Identify which cell holds the provided text, then report its (x, y) central coordinate. 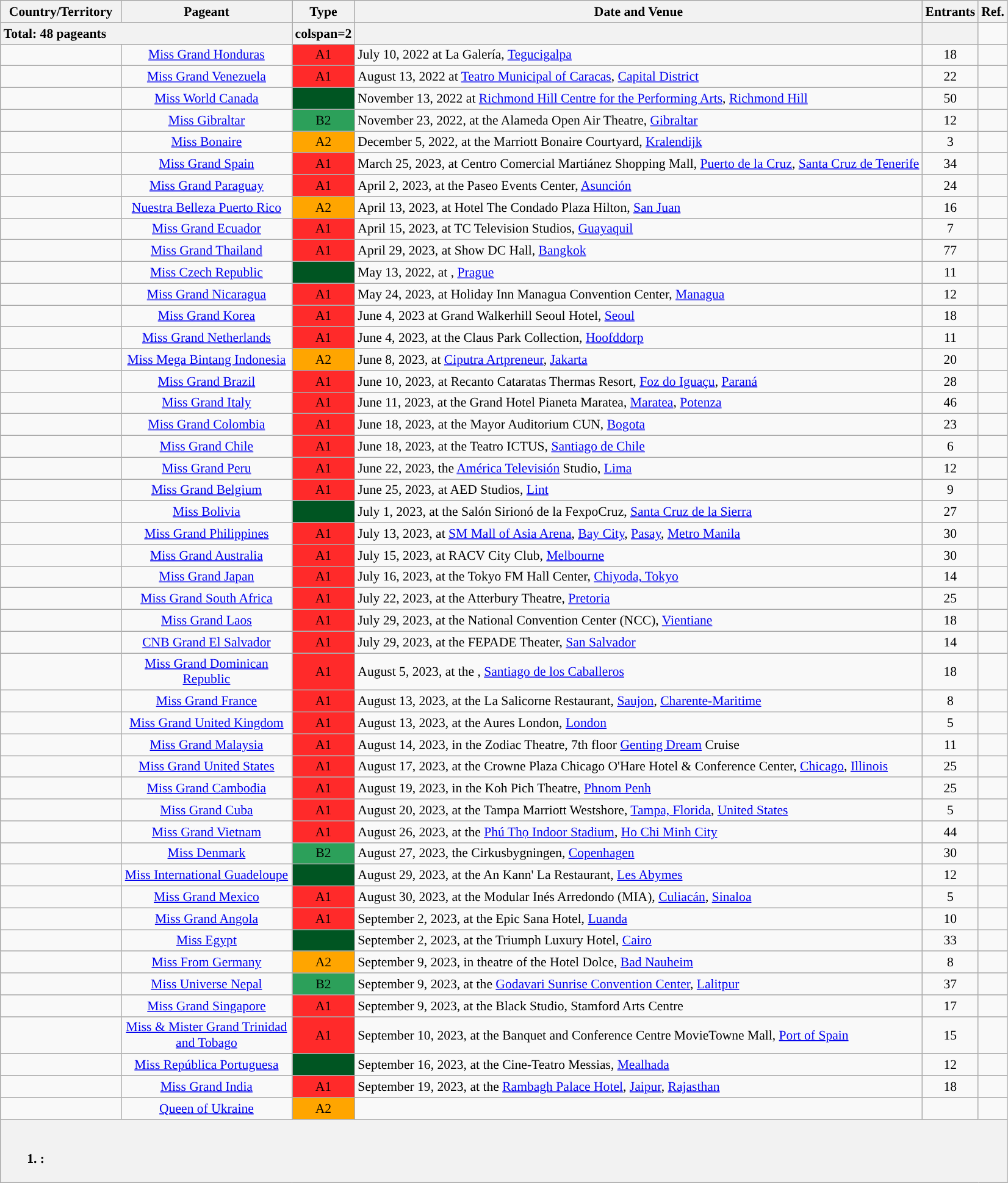
Queen of Ukraine (206, 1109)
Miss International Guadeloupe (206, 875)
Date and Venue (638, 12)
Ref. (993, 12)
July 15, 2023, at RACV City Club, Melbourne (638, 555)
Miss Grand India (206, 1087)
Miss Grand Chile (206, 447)
Miss Grand Italy (206, 403)
Miss Bolivia (206, 512)
Miss República Portuguesa (206, 1065)
June 11, 2023, at the Grand Hotel Pianeta Maratea, Maratea, Potenza (638, 403)
September 10, 2023, at the Banquet and Conference Centre MovieTowne Mall, Port of Spain (638, 1035)
July 13, 2023, at SM Mall of Asia Arena, Bay City, Pasay, Metro Manila (638, 534)
July 22, 2023, at the Atterbury Theatre, Pretoria (638, 599)
24 (951, 186)
Miss Grand Cambodia (206, 789)
Miss & Mister Grand Trinidad and Tobago (206, 1035)
Miss Grand Nicaragua (206, 294)
August 13, 2022 at Teatro Municipal of Caracas, Capital District (638, 77)
16 (951, 208)
August 20, 2023, at the Tampa Marriott Westshore, Tampa, Florida, United States (638, 810)
46 (951, 403)
Miss Egypt (206, 941)
July 29, 2023, at the National Convention Center (NCC), Vientiane (638, 621)
August 13, 2023, at the Aures London, London (638, 723)
Miss Grand Venezuela (206, 77)
10 (951, 919)
Total: 48 pageants (146, 34)
September 2, 2023, at the Triumph Luxury Hotel, Cairo (638, 941)
April 29, 2023, at Show DC Hall, Bangkok (638, 251)
Miss Grand Belgium (206, 490)
May 13, 2022, at , Prague (638, 273)
November 23, 2022, at the Alameda Open Air Theatre, Gibraltar (638, 120)
August 30, 2023, at the Modular Inés Arredondo (MIA), Culiacán, Sinaloa (638, 897)
Miss Bonaire (206, 142)
September 9, 2023, at the Godavari Sunrise Convention Center, Lalitpur (638, 984)
Miss Mega Bintang Indonesia (206, 360)
August 17, 2023, at the Crowne Plaza Chicago O'Hare Hotel & Conference Center, Chicago, Illinois (638, 767)
Miss Grand United Kingdom (206, 723)
June 18, 2023, at the Teatro ICTUS, Santiago de Chile (638, 447)
Miss Grand Angola (206, 919)
28 (951, 382)
July 29, 2023, at the FEPADE Theater, San Salvador (638, 642)
August 5, 2023, at the , Santiago de los Caballeros (638, 671)
May 24, 2023, at Holiday Inn Managua Convention Center, Managua (638, 294)
Miss Grand Vietnam (206, 832)
July 16, 2023, at the Tokyo FM Hall Center, Chiyoda, Tokyo (638, 577)
November 13, 2022 at Richmond Hill Centre for the Performing Arts, Richmond Hill (638, 99)
Miss Grand Cuba (206, 810)
colspan=2 (323, 34)
June 18, 2023, at the Mayor Auditorium CUN, Bogota (638, 425)
Miss Grand Peru (206, 468)
Miss Grand Australia (206, 555)
9 (951, 490)
Miss Grand France (206, 701)
Miss Grand Laos (206, 621)
6 (951, 447)
20 (951, 360)
Pageant (206, 12)
Miss Grand Honduras (206, 55)
July 10, 2022 at La Galería, Tegucigalpa (638, 55)
August 26, 2023, at the Phú Thọ Indoor Stadium, Ho Chi Minh City (638, 832)
Miss Grand Spain (206, 164)
Miss From Germany (206, 963)
7 (951, 229)
Miss Grand Dominican Republic (206, 671)
Nuestra Belleza Puerto Rico (206, 208)
August 27, 2023, the Cirkusbygningen, Copenhagen (638, 853)
Miss Grand Korea (206, 316)
September 9, 2023, in theatre of the Hotel Dolce, Bad Nauheim (638, 963)
Miss Czech Republic (206, 273)
August 13, 2023, at the La Salicorne Restaurant, Saujon, Charente-Maritime (638, 701)
Miss Grand Mexico (206, 897)
34 (951, 164)
June 22, 2023, the América Televisión Studio, Lima (638, 468)
44 (951, 832)
Miss Grand Japan (206, 577)
Miss Grand Malaysia (206, 745)
April 15, 2023, at TC Television Studios, Guayaquil (638, 229)
July 1, 2023, at the Salón Sirionó de la FexpoCruz, Santa Cruz de la Sierra (638, 512)
Miss Grand Ecuador (206, 229)
22 (951, 77)
March 25, 2023, at Centro Comercial Martiánez Shopping Mall, Puerto de la Cruz, Santa Cruz de Tenerife (638, 164)
September 16, 2023, at the Cine-Teatro Messias, Mealhada (638, 1065)
: (504, 1151)
August 29, 2023, at the An Kann' La Restaurant, Les Abymes (638, 875)
Miss Denmark (206, 853)
December 5, 2022, at the Marriott Bonaire Courtyard, Kralendijk (638, 142)
September 2, 2023, at the Epic Sana Hotel, Luanda (638, 919)
Miss World Canada (206, 99)
Miss Grand Netherlands (206, 338)
CNB Grand El Salvador (206, 642)
3 (951, 142)
April 13, 2023, at Hotel The Condado Plaza Hilton, San Juan (638, 208)
August 19, 2023, in the Koh Pich Theatre, Phnom Penh (638, 789)
33 (951, 941)
Miss Gibraltar (206, 120)
17 (951, 1006)
Country/Territory (61, 12)
June 4, 2023, at the Claus Park Collection, Hoofddorp (638, 338)
15 (951, 1035)
June 4, 2023 at Grand Walkerhill Seoul Hotel, Seoul (638, 316)
June 10, 2023, at Recanto Cataratas Thermas Resort, Foz do Iguaçu, Paraná (638, 382)
50 (951, 99)
Miss Grand Philippines (206, 534)
August 14, 2023, in the Zodiac Theatre, 7th floor Genting Dream Cruise (638, 745)
Miss Universe Nepal (206, 984)
23 (951, 425)
Miss Grand Paraguay (206, 186)
Miss Grand Thailand (206, 251)
April 2, 2023, at the Paseo Events Center, Asunción (638, 186)
77 (951, 251)
Miss Grand United States (206, 767)
37 (951, 984)
Miss Grand South Africa (206, 599)
Miss Grand Brazil (206, 382)
Miss Grand Singapore (206, 1006)
September 19, 2023, at the Rambagh Palace Hotel, Jaipur, Rajasthan (638, 1087)
Entrants (951, 12)
Type (323, 12)
27 (951, 512)
Miss Grand Colombia (206, 425)
September 9, 2023, at the Black Studio, Stamford Arts Centre (638, 1006)
June 25, 2023, at AED Studios, Lint (638, 490)
June 8, 2023, at Ciputra Artpreneur, Jakarta (638, 360)
